Output the [X, Y] coordinate of the center of the cell containing the given text.  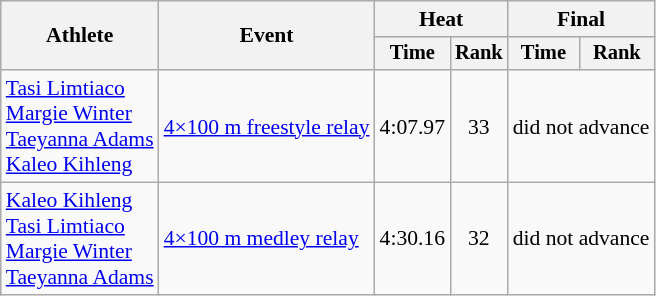
Athlete [80, 36]
4:07.97 [412, 126]
4:30.16 [412, 239]
4×100 m freestyle relay [267, 126]
Kaleo KihlengTasi LimtiacoMargie WinterTaeyanna Adams [80, 239]
4×100 m medley relay [267, 239]
Final [582, 19]
Heat [442, 19]
Tasi LimtiacoMargie WinterTaeyanna AdamsKaleo Kihleng [80, 126]
Event [267, 36]
33 [479, 126]
32 [479, 239]
